Search for the cell housing the specified text and yield its [x, y] center coordinate. 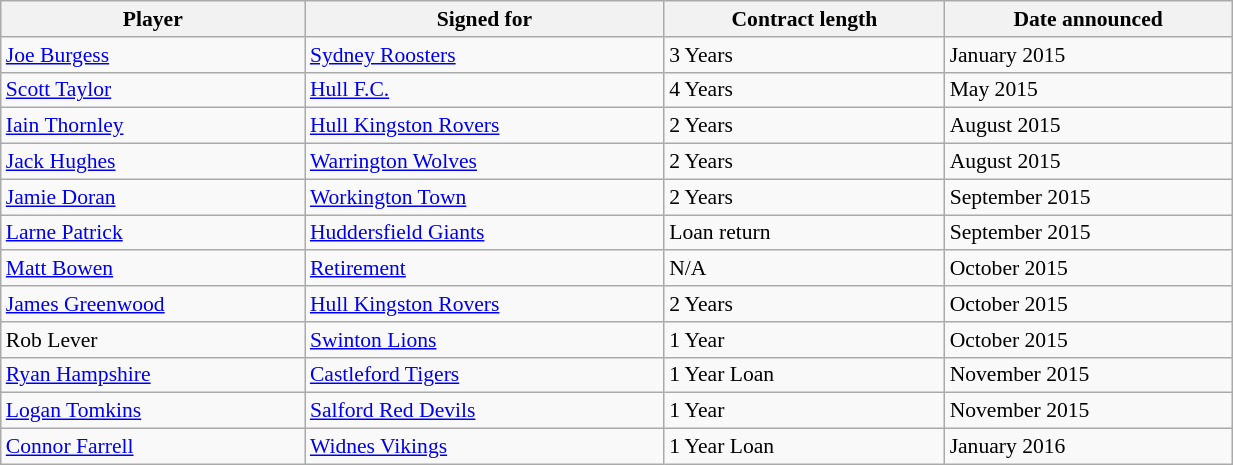
Warrington Wolves [484, 162]
January 2016 [1088, 447]
Larne Patrick [153, 233]
Scott Taylor [153, 90]
James Greenwood [153, 304]
Retirement [484, 269]
Date announced [1088, 19]
Loan return [804, 233]
Joe Burgess [153, 55]
Matt Bowen [153, 269]
3 Years [804, 55]
Connor Farrell [153, 447]
Contract length [804, 19]
January 2015 [1088, 55]
Jack Hughes [153, 162]
Ryan Hampshire [153, 375]
Rob Lever [153, 340]
Castleford Tigers [484, 375]
Sydney Roosters [484, 55]
Huddersfield Giants [484, 233]
Widnes Vikings [484, 447]
Salford Red Devils [484, 411]
Logan Tomkins [153, 411]
Swinton Lions [484, 340]
4 Years [804, 90]
Iain Thornley [153, 126]
Signed for [484, 19]
May 2015 [1088, 90]
N/A [804, 269]
Workington Town [484, 197]
Player [153, 19]
Jamie Doran [153, 197]
Hull F.C. [484, 90]
